Return [x, y] of the center of cell containing provided text 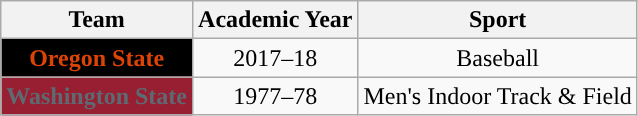
Sport [498, 20]
1977–78 [276, 96]
Washington State [97, 96]
Team [97, 20]
Academic Year [276, 20]
2017–18 [276, 58]
Baseball [498, 58]
Oregon State [97, 58]
Men's Indoor Track & Field [498, 96]
